Scan for the cell matching the given text and deliver its (x, y) coordinate at center. 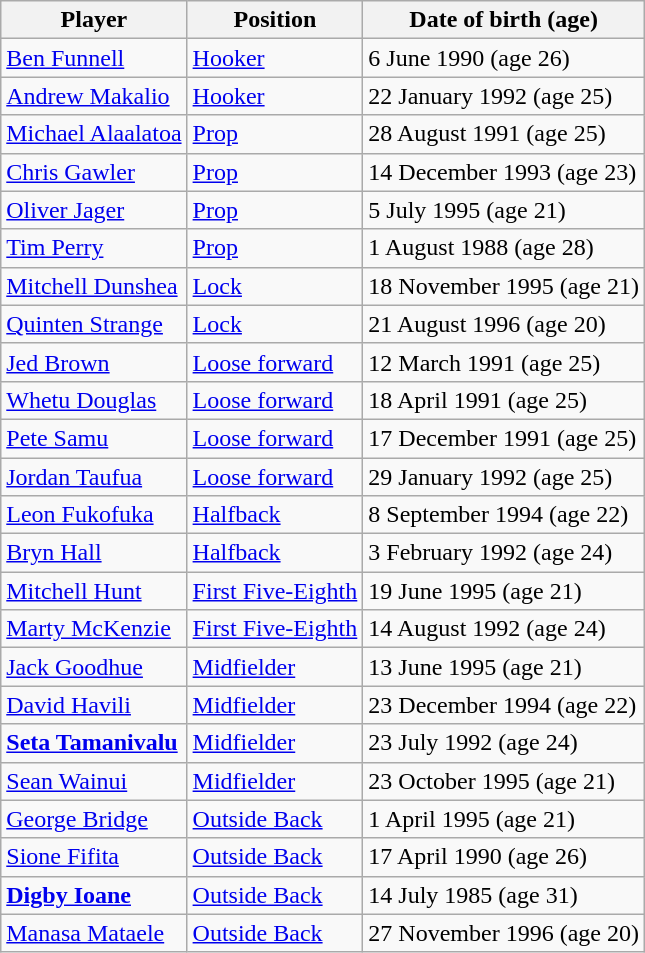
23 July 1992 (age 24) (504, 743)
29 January 1992 (age 25) (504, 477)
18 November 1995 (age 21) (504, 286)
27 November 1996 (age 20) (504, 933)
Date of birth (age) (504, 20)
Digby Ioane (94, 895)
12 March 1991 (age 25) (504, 362)
17 December 1991 (age 25) (504, 438)
Mitchell Dunshea (94, 286)
Marty McKenzie (94, 629)
18 April 1991 (age 25) (504, 400)
Position (275, 20)
Quinten Strange (94, 324)
Leon Fukofuka (94, 515)
14 December 1993 (age 23) (504, 172)
Ben Funnell (94, 58)
Oliver Jager (94, 210)
8 September 1994 (age 22) (504, 515)
14 August 1992 (age 24) (504, 629)
1 August 1988 (age 28) (504, 248)
Jack Goodhue (94, 667)
5 July 1995 (age 21) (504, 210)
14 July 1985 (age 31) (504, 895)
28 August 1991 (age 25) (504, 134)
21 August 1996 (age 20) (504, 324)
Manasa Mataele (94, 933)
Sean Wainui (94, 781)
Tim Perry (94, 248)
Pete Samu (94, 438)
Sione Fifita (94, 857)
19 June 1995 (age 21) (504, 591)
6 June 1990 (age 26) (504, 58)
Jordan Taufua (94, 477)
Jed Brown (94, 362)
Andrew Makalio (94, 96)
13 June 1995 (age 21) (504, 667)
3 February 1992 (age 24) (504, 553)
Seta Tamanivalu (94, 743)
Player (94, 20)
Whetu Douglas (94, 400)
17 April 1990 (age 26) (504, 857)
23 December 1994 (age 22) (504, 705)
1 April 1995 (age 21) (504, 819)
23 October 1995 (age 21) (504, 781)
Mitchell Hunt (94, 591)
George Bridge (94, 819)
Chris Gawler (94, 172)
Bryn Hall (94, 553)
22 January 1992 (age 25) (504, 96)
David Havili (94, 705)
Michael Alaalatoa (94, 134)
